For the text-containing cell, return its midpoint in (X, Y) coordinate format. 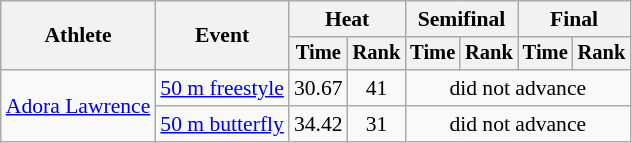
50 m butterfly (222, 124)
Athlete (78, 36)
Adora Lawrence (78, 106)
30.67 (318, 88)
Final (574, 19)
Event (222, 36)
Semifinal (461, 19)
41 (377, 88)
Heat (347, 19)
34.42 (318, 124)
31 (377, 124)
50 m freestyle (222, 88)
